Detect which cell encompasses the target text, then output its (x, y) center coordinate. 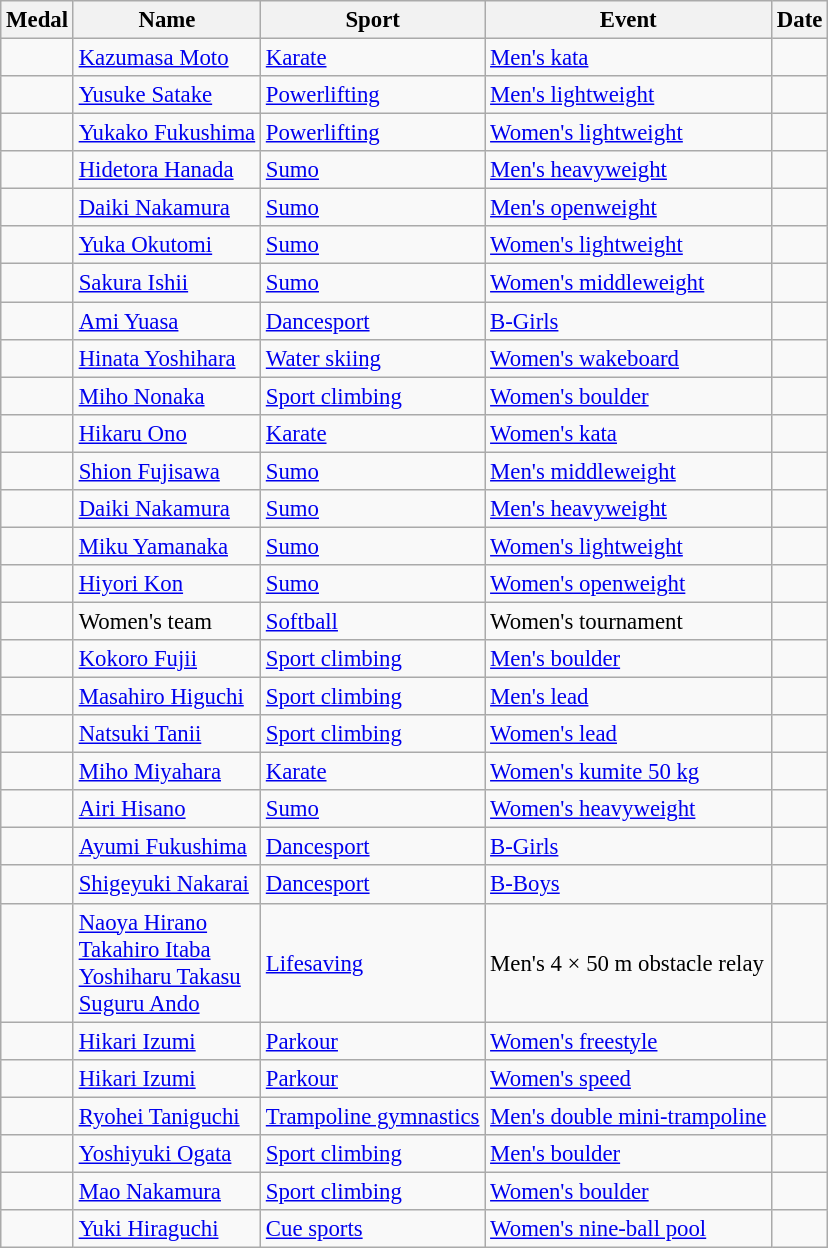
Miho Miyahara (166, 772)
Women's tournament (628, 621)
Trampoline gymnastics (373, 1116)
Yoshiyuki Ogata (166, 1154)
Lifesaving (373, 962)
Sakura Ishii (166, 283)
Men's kata (628, 58)
Men's lightweight (628, 95)
Medal (38, 20)
Men's 4 × 50 m obstacle relay (628, 962)
Miho Nonaka (166, 396)
Women's openweight (628, 584)
Name (166, 20)
Yukako Fukushima (166, 133)
Hidetora Hanada (166, 170)
Airi Hisano (166, 809)
Date (800, 20)
Women's middleweight (628, 283)
Men's lead (628, 697)
Hikaru Ono (166, 433)
Women's wakeboard (628, 358)
Mao Nakamura (166, 1191)
Ami Yuasa (166, 321)
Natsuki Tanii (166, 734)
Women's lead (628, 734)
Event (628, 20)
Men's middleweight (628, 471)
Women's freestyle (628, 1041)
Kazumasa Moto (166, 58)
Naoya HiranoTakahiro ItabaYoshiharu TakasuSuguru Ando (166, 962)
Women's heavyweight (628, 809)
Hinata Yoshihara (166, 358)
Shigeyuki Nakarai (166, 885)
Ryohei Taniguchi (166, 1116)
Masahiro Higuchi (166, 697)
Softball (373, 621)
Shion Fujisawa (166, 471)
Hiyori Kon (166, 584)
Kokoro Fujii (166, 659)
B-Boys (628, 885)
Ayumi Fukushima (166, 847)
Miku Yamanaka (166, 546)
Women's kumite 50 kg (628, 772)
Men's double mini-trampoline (628, 1116)
Yuka Okutomi (166, 245)
Water skiing (373, 358)
Sport (373, 20)
Women's speed (628, 1078)
Cue sports (373, 1229)
Yusuke Satake (166, 95)
Women's kata (628, 433)
Men's openweight (628, 208)
Women's team (166, 621)
Women's nine-ball pool (628, 1229)
Yuki Hiraguchi (166, 1229)
